Return [X, Y] of the center of cell containing provided text 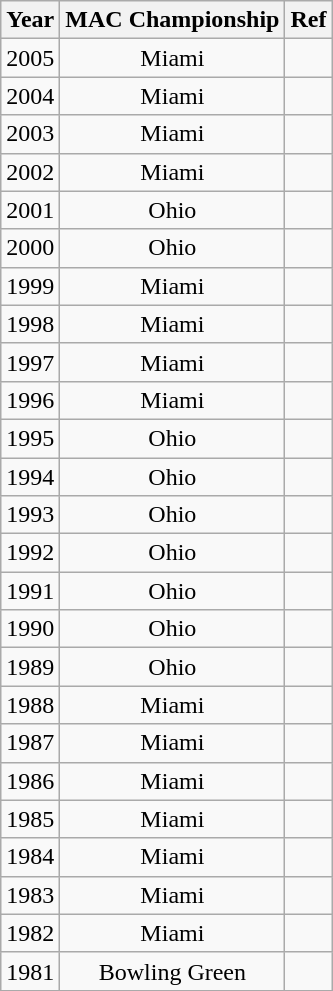
1993 [30, 515]
1991 [30, 591]
1982 [30, 933]
1998 [30, 324]
1985 [30, 819]
1987 [30, 743]
2002 [30, 172]
2005 [30, 58]
Year [30, 20]
1989 [30, 667]
1981 [30, 971]
MAC Championship [172, 20]
Bowling Green [172, 971]
1997 [30, 362]
2000 [30, 248]
1986 [30, 781]
2001 [30, 210]
1992 [30, 553]
1994 [30, 477]
Ref [308, 20]
1984 [30, 857]
2003 [30, 134]
1983 [30, 895]
1999 [30, 286]
1990 [30, 629]
1988 [30, 705]
1995 [30, 438]
2004 [30, 96]
1996 [30, 400]
